Return the (X, Y) coordinate for the center point of the cell that contains the specified text.  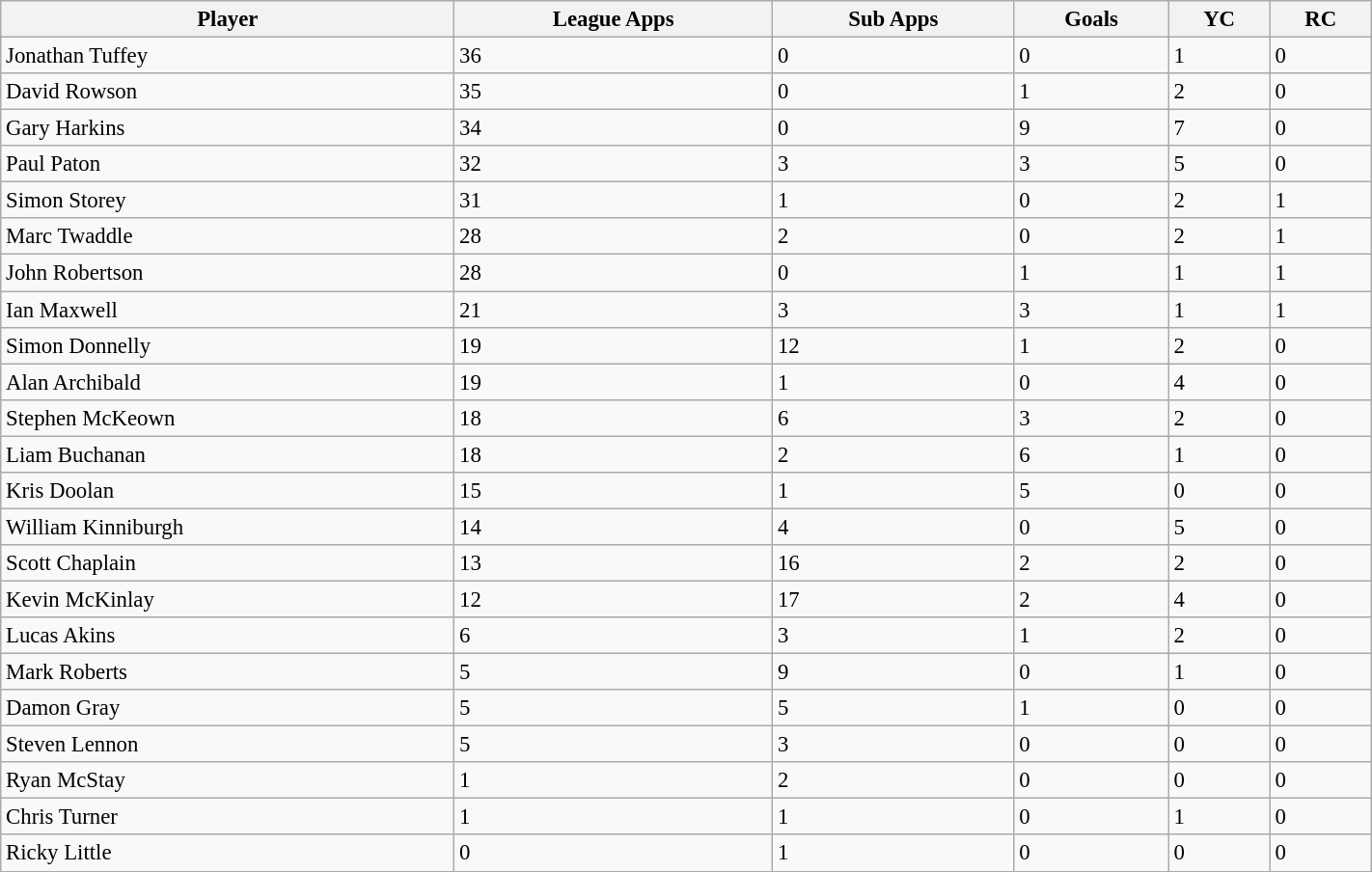
Steven Lennon (228, 745)
Liam Buchanan (228, 454)
Simon Storey (228, 201)
Simon Donnelly (228, 345)
Damon Gray (228, 708)
Alan Archibald (228, 382)
Mark Roberts (228, 672)
Ricky Little (228, 854)
Player (228, 19)
Lucas Akins (228, 636)
Jonathan Tuffey (228, 56)
Chris Turner (228, 817)
John Robertson (228, 273)
21 (614, 310)
14 (614, 527)
Goals (1091, 19)
YC (1220, 19)
15 (614, 491)
Marc Twaddle (228, 236)
Stephen McKeown (228, 418)
13 (614, 563)
34 (614, 128)
Sub Apps (893, 19)
17 (893, 599)
Kevin McKinlay (228, 599)
31 (614, 201)
William Kinniburgh (228, 527)
RC (1320, 19)
7 (1220, 128)
35 (614, 92)
Paul Paton (228, 164)
Kris Doolan (228, 491)
Gary Harkins (228, 128)
Ian Maxwell (228, 310)
Scott Chaplain (228, 563)
16 (893, 563)
32 (614, 164)
David Rowson (228, 92)
League Apps (614, 19)
Ryan McStay (228, 780)
36 (614, 56)
